Provide the [X, Y] coordinate of the cell's center where the given text is located.  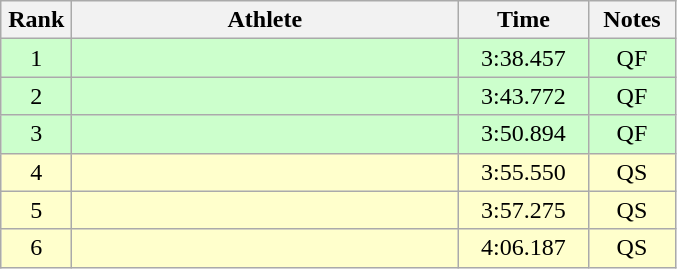
Time [524, 20]
3:55.550 [524, 172]
3:38.457 [524, 58]
3:50.894 [524, 134]
Rank [36, 20]
Notes [632, 20]
Athlete [265, 20]
3:57.275 [524, 210]
1 [36, 58]
3 [36, 134]
4 [36, 172]
5 [36, 210]
3:43.772 [524, 96]
2 [36, 96]
4:06.187 [524, 248]
6 [36, 248]
